Capture the cell that displays the provided text and extract its (x, y) central coordinate. 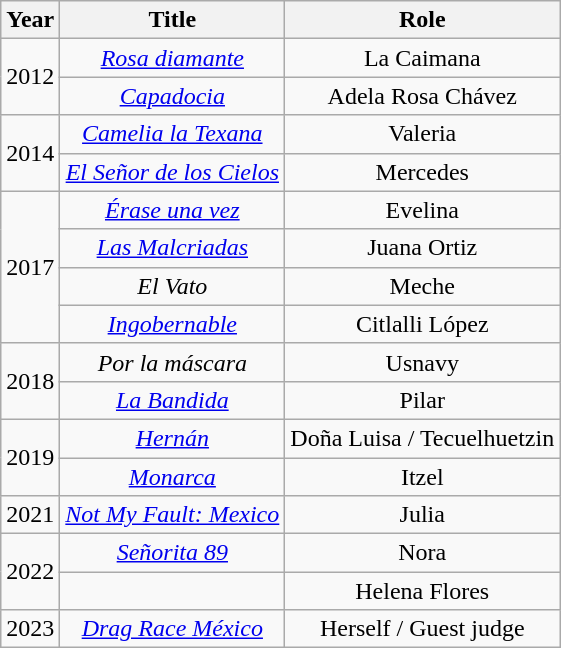
2014 (30, 153)
Role (422, 20)
Usnavy (422, 362)
Drag Race México (172, 629)
Doña Luisa / Tecuelhuetzin (422, 438)
La Bandida (172, 400)
Capadocia (172, 96)
Ingobernable (172, 324)
Title (172, 20)
2023 (30, 629)
Camelia la Texana (172, 134)
2019 (30, 457)
Valeria (422, 134)
2018 (30, 381)
Year (30, 20)
Pilar (422, 400)
Julia (422, 515)
2022 (30, 572)
2017 (30, 267)
Las Malcriadas (172, 248)
Mercedes (422, 172)
Meche (422, 286)
La Caimana (422, 58)
El Señor de los Cielos (172, 172)
Érase una vez (172, 210)
2012 (30, 77)
Helena Flores (422, 591)
Herself / Guest judge (422, 629)
Hernán (172, 438)
Evelina (422, 210)
2021 (30, 515)
Por la máscara (172, 362)
Adela Rosa Chávez (422, 96)
El Vato (172, 286)
Juana Ortiz (422, 248)
Señorita 89 (172, 553)
Monarca (172, 477)
Nora (422, 553)
Citlalli López (422, 324)
Rosa diamante (172, 58)
Not My Fault: Mexico (172, 515)
Itzel (422, 477)
